Determine the [x, y] coordinate at the center of the cell enclosing the given text.  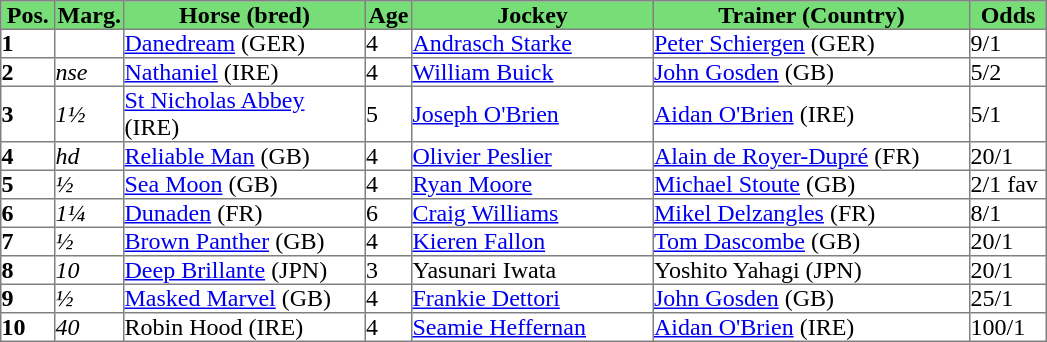
100/1 [1008, 327]
Tom Dascombe (GB) [811, 241]
St Nicholas Abbey (IRE) [245, 114]
Andrasch Starke [533, 43]
1 [28, 43]
1½ [90, 114]
Joseph O'Brien [533, 114]
Danedream (GER) [245, 43]
Trainer (Country) [811, 15]
Frankie Dettori [533, 298]
Michael Stoute (GB) [811, 184]
Masked Marvel (GB) [245, 298]
Mikel Delzangles (FR) [811, 213]
William Buick [533, 72]
Reliable Man (GB) [245, 156]
Odds [1008, 15]
Seamie Heffernan [533, 327]
Brown Panther (GB) [245, 241]
Age [388, 15]
5/2 [1008, 72]
Marg. [90, 15]
hd [90, 156]
Horse (bred) [245, 15]
Robin Hood (IRE) [245, 327]
25/1 [1008, 298]
Pos. [28, 15]
8/1 [1008, 213]
Jockey [533, 15]
Yoshito Yahagi (JPN) [811, 270]
9 [28, 298]
Olivier Peslier [533, 156]
2/1 fav [1008, 184]
Ryan Moore [533, 184]
1¼ [90, 213]
Craig Williams [533, 213]
9/1 [1008, 43]
8 [28, 270]
Kieren Fallon [533, 241]
7 [28, 241]
5/1 [1008, 114]
Peter Schiergen (GER) [811, 43]
Deep Brillante (JPN) [245, 270]
Sea Moon (GB) [245, 184]
Alain de Royer-Dupré (FR) [811, 156]
2 [28, 72]
nse [90, 72]
40 [90, 327]
Dunaden (FR) [245, 213]
Nathaniel (IRE) [245, 72]
Yasunari Iwata [533, 270]
